Return [x, y] of the center of cell containing provided text 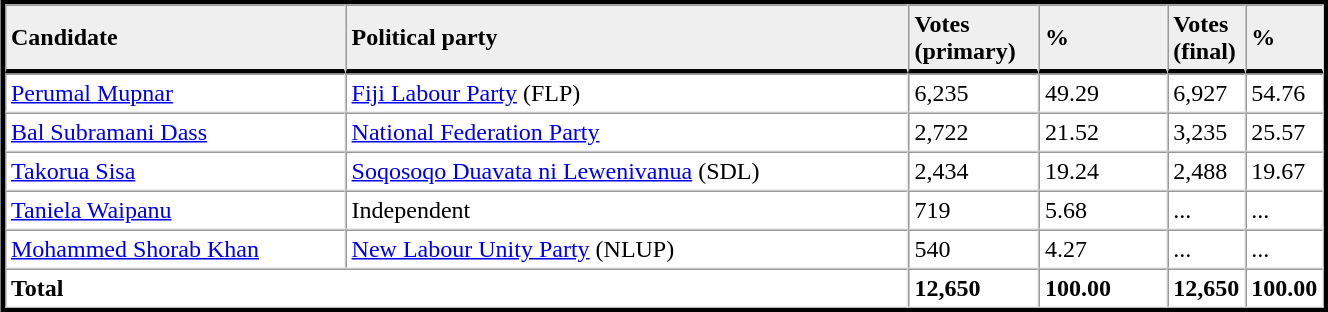
Soqosoqo Duavata ni Lewenivanua (SDL) [628, 172]
Votes(final) [1206, 38]
49.29 [1103, 94]
Total [456, 288]
Fiji Labour Party (FLP) [628, 94]
Votes(primary) [974, 38]
54.76 [1284, 94]
4.27 [1103, 250]
2,488 [1206, 172]
Independent [628, 210]
New Labour Unity Party (NLUP) [628, 250]
2,434 [974, 172]
Political party [628, 38]
19.67 [1284, 172]
25.57 [1284, 132]
Mohammed Shorab Khan [176, 250]
Bal Subramani Dass [176, 132]
Taniela Waipanu [176, 210]
Takorua Sisa [176, 172]
21.52 [1103, 132]
2,722 [974, 132]
National Federation Party [628, 132]
Perumal Mupnar [176, 94]
719 [974, 210]
6,235 [974, 94]
Candidate [176, 38]
19.24 [1103, 172]
3,235 [1206, 132]
5.68 [1103, 210]
540 [974, 250]
6,927 [1206, 94]
